Scan for the cell matching the given text and deliver its [X, Y] coordinate at center. 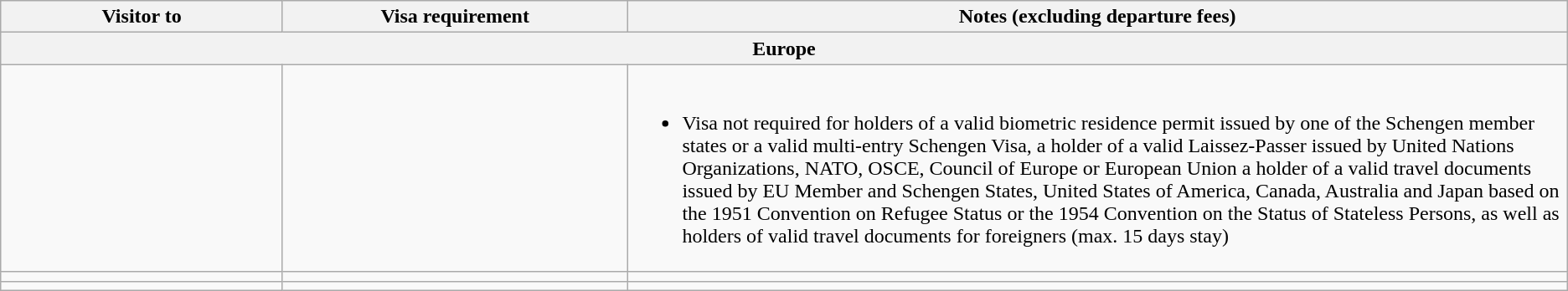
Visitor to [142, 17]
Notes (excluding departure fees) [1097, 17]
Visa requirement [454, 17]
Europe [784, 48]
